Scan for the cell matching the given text and deliver its [x, y] coordinate at center. 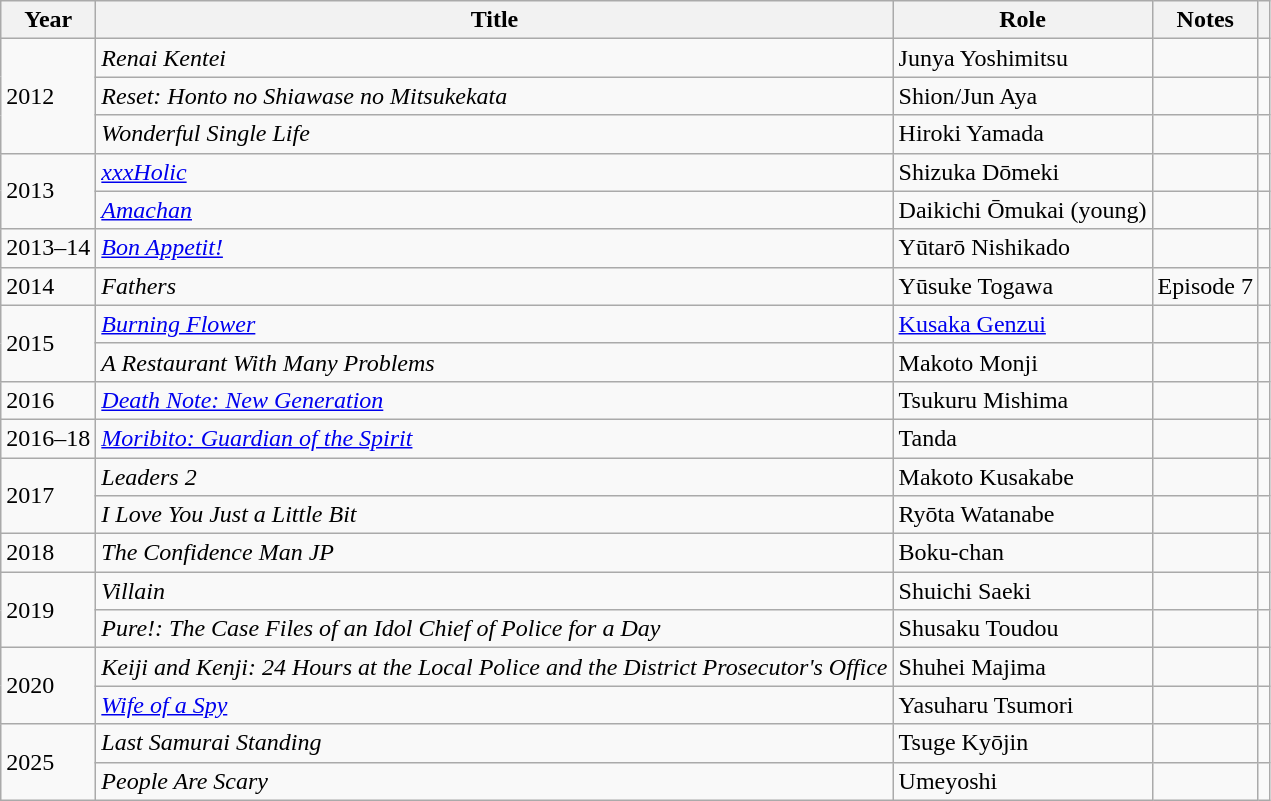
Renai Kentei [494, 58]
Episode 7 [1205, 286]
Yūsuke Togawa [1022, 286]
Yūtarō Nishikado [1022, 248]
2016–18 [48, 438]
Amachan [494, 210]
Daikichi Ōmukai (young) [1022, 210]
Burning Flower [494, 324]
Villain [494, 591]
Shion/Jun Aya [1022, 96]
xxxHolic [494, 172]
2017 [48, 496]
2016 [48, 400]
Bon Appetit! [494, 248]
Leaders 2 [494, 477]
2025 [48, 762]
Last Samurai Standing [494, 743]
Tsuge Kyōjin [1022, 743]
2014 [48, 286]
Year [48, 20]
Umeyoshi [1022, 781]
Shuhei Majima [1022, 667]
Tsukuru Mishima [1022, 400]
The Confidence Man JP [494, 553]
Wife of a Spy [494, 705]
A Restaurant With Many Problems [494, 362]
Fathers [494, 286]
I Love You Just a Little Bit [494, 515]
Keiji and Kenji: 24 Hours at the Local Police and the District Prosecutor's Office [494, 667]
Wonderful Single Life [494, 134]
Hiroki Yamada [1022, 134]
2013–14 [48, 248]
Moribito: Guardian of the Spirit [494, 438]
Death Note: New Generation [494, 400]
Makoto Kusakabe [1022, 477]
Shuichi Saeki [1022, 591]
2020 [48, 686]
Boku-chan [1022, 553]
2015 [48, 343]
Shusaku Toudou [1022, 629]
Notes [1205, 20]
Role [1022, 20]
2019 [48, 610]
Pure!: The Case Files of an Idol Chief of Police for a Day [494, 629]
People Are Scary [494, 781]
Ryōta Watanabe [1022, 515]
Reset: Honto no Shiawase no Mitsukekata [494, 96]
Shizuka Dōmeki [1022, 172]
Tanda [1022, 438]
Yasuharu Tsumori [1022, 705]
Makoto Monji [1022, 362]
2013 [48, 191]
Junya Yoshimitsu [1022, 58]
Title [494, 20]
Kusaka Genzui [1022, 324]
2012 [48, 96]
2018 [48, 553]
